Scan for the cell matching the given text and deliver its (x, y) coordinate at center. 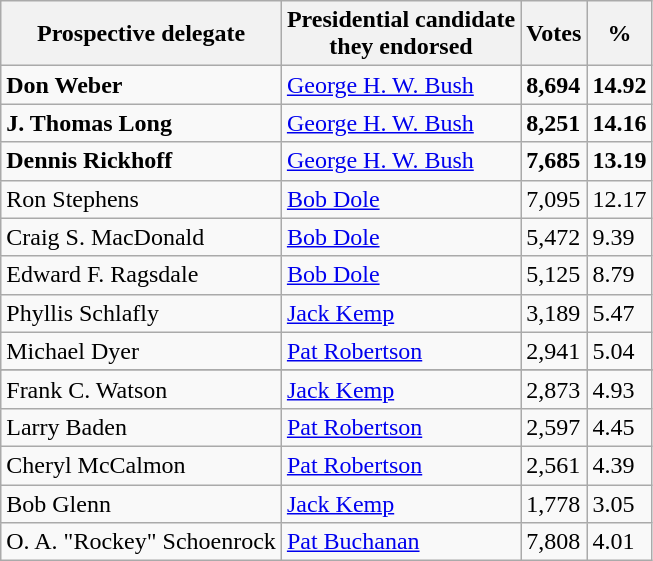
Edward F. Ragsdale (142, 275)
2,597 (554, 427)
4.93 (620, 389)
7,095 (554, 199)
7,685 (554, 161)
Craig S. MacDonald (142, 237)
Ron Stephens (142, 199)
5.04 (620, 351)
7,808 (554, 542)
13.19 (620, 161)
J. Thomas Long (142, 123)
3.05 (620, 503)
2,873 (554, 389)
5.47 (620, 313)
Cheryl McCalmon (142, 465)
2,561 (554, 465)
Phyllis Schlafly (142, 313)
Pat Buchanan (400, 542)
Michael Dyer (142, 351)
% (620, 34)
3,189 (554, 313)
Presidential candidatethey endorsed (400, 34)
5,125 (554, 275)
8,694 (554, 85)
Bob Glenn (142, 503)
Dennis Rickhoff (142, 161)
Frank C. Watson (142, 389)
Prospective delegate (142, 34)
8,251 (554, 123)
14.92 (620, 85)
12.17 (620, 199)
O. A. "Rockey" Schoenrock (142, 542)
Don Weber (142, 85)
2,941 (554, 351)
Larry Baden (142, 427)
Votes (554, 34)
8.79 (620, 275)
4.45 (620, 427)
1,778 (554, 503)
4.01 (620, 542)
9.39 (620, 237)
14.16 (620, 123)
4.39 (620, 465)
5,472 (554, 237)
